Identify which cell holds the provided text, then report its [X, Y] central coordinate. 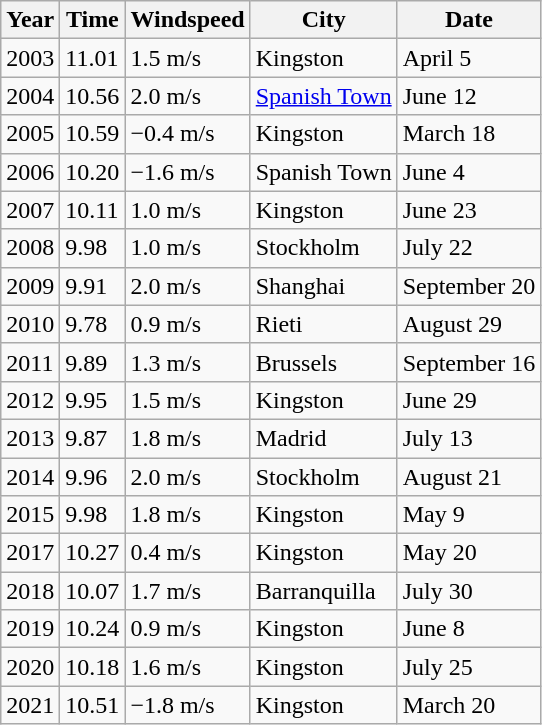
July 30 [469, 591]
April 5 [469, 58]
Time [92, 20]
Year [30, 20]
Madrid [324, 438]
September 20 [469, 286]
11.01 [92, 58]
2009 [30, 286]
0.4 m/s [188, 553]
July 13 [469, 438]
Barranquilla [324, 591]
9.95 [92, 400]
10.59 [92, 134]
−0.4 m/s [188, 134]
−1.6 m/s [188, 172]
2018 [30, 591]
2007 [30, 210]
2012 [30, 400]
2015 [30, 515]
1.7 m/s [188, 591]
10.24 [92, 629]
June 4 [469, 172]
2021 [30, 705]
2010 [30, 324]
9.91 [92, 286]
City [324, 20]
May 9 [469, 515]
March 20 [469, 705]
2011 [30, 362]
Shanghai [324, 286]
9.78 [92, 324]
2005 [30, 134]
July 25 [469, 667]
2020 [30, 667]
2008 [30, 248]
September 16 [469, 362]
2017 [30, 553]
10.18 [92, 667]
May 20 [469, 553]
10.07 [92, 591]
10.56 [92, 96]
10.20 [92, 172]
10.11 [92, 210]
March 18 [469, 134]
10.27 [92, 553]
9.89 [92, 362]
−1.8 m/s [188, 705]
2004 [30, 96]
Date [469, 20]
9.96 [92, 477]
2003 [30, 58]
July 22 [469, 248]
2019 [30, 629]
9.87 [92, 438]
2006 [30, 172]
Rieti [324, 324]
Brussels [324, 362]
June 29 [469, 400]
August 21 [469, 477]
Windspeed [188, 20]
August 29 [469, 324]
2014 [30, 477]
June 12 [469, 96]
June 23 [469, 210]
2013 [30, 438]
1.3 m/s [188, 362]
1.6 m/s [188, 667]
June 8 [469, 629]
10.51 [92, 705]
